Scan for the cell matching the given text and deliver its [X, Y] coordinate at center. 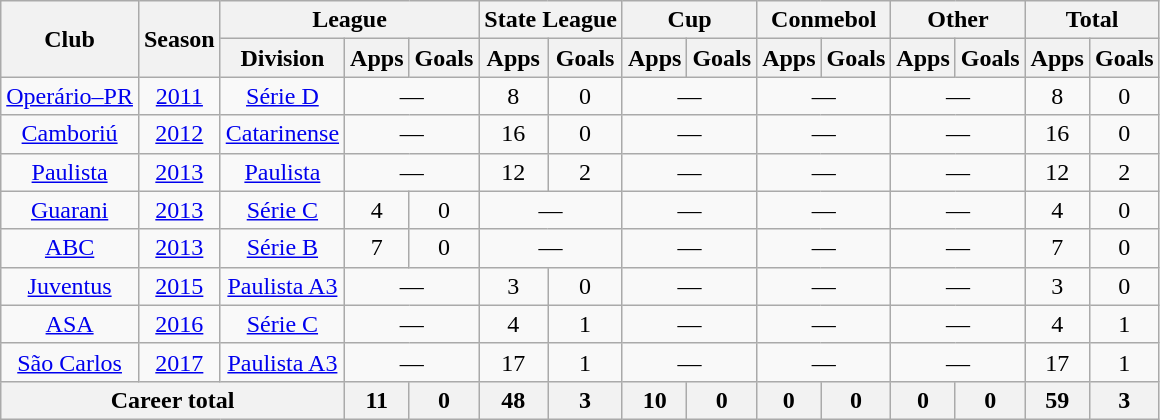
Season [179, 39]
Camboriú [70, 134]
Série D [282, 96]
48 [514, 400]
2016 [179, 324]
2017 [179, 362]
Guarani [70, 210]
2011 [179, 96]
Juventus [70, 286]
Cup [689, 20]
Other [958, 20]
2015 [179, 286]
ABC [70, 248]
11 [377, 400]
Conmebol [824, 20]
Operário–PR [70, 96]
ASA [70, 324]
Career total [173, 400]
59 [1057, 400]
State League [551, 20]
10 [654, 400]
Club [70, 39]
Série B [282, 248]
Catarinense [282, 134]
Division [282, 58]
League [350, 20]
2012 [179, 134]
São Carlos [70, 362]
Total [1092, 20]
